Determine the [x, y] coordinate at the center of the cell enclosing the given text.  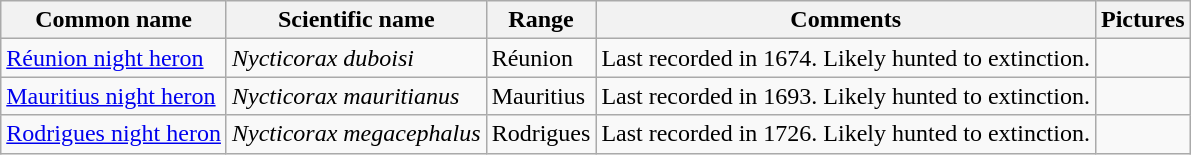
Mauritius night heron [114, 96]
Rodrigues night heron [114, 134]
Réunion night heron [114, 58]
Scientific name [356, 20]
Last recorded in 1693. Likely hunted to extinction. [846, 96]
Comments [846, 20]
Nycticorax duboisi [356, 58]
Mauritius [541, 96]
Pictures [1142, 20]
Rodrigues [541, 134]
Range [541, 20]
Last recorded in 1674. Likely hunted to extinction. [846, 58]
Nycticorax mauritianus [356, 96]
Réunion [541, 58]
Common name [114, 20]
Last recorded in 1726. Likely hunted to extinction. [846, 134]
Nycticorax megacephalus [356, 134]
